From the cell containing the given text, extract its center point as (X, Y) coordinate. 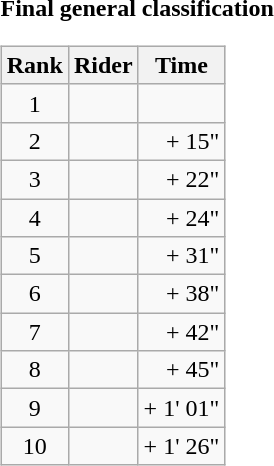
2 (34, 141)
5 (34, 256)
Rank (34, 65)
+ 31" (182, 256)
Rider (103, 65)
+ 1' 26" (182, 446)
+ 24" (182, 217)
+ 42" (182, 332)
+ 1' 01" (182, 408)
9 (34, 408)
10 (34, 446)
Time (182, 65)
+ 15" (182, 141)
6 (34, 294)
+ 45" (182, 370)
3 (34, 179)
+ 38" (182, 294)
7 (34, 332)
8 (34, 370)
+ 22" (182, 179)
1 (34, 103)
4 (34, 217)
